Scan for the cell matching the given text and deliver its [X, Y] coordinate at center. 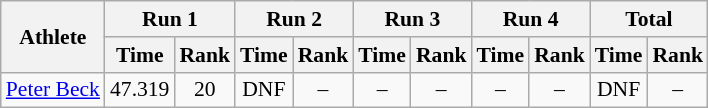
Peter Beck [53, 90]
20 [204, 90]
Athlete [53, 36]
47.319 [140, 90]
Run 1 [170, 19]
Total [649, 19]
Run 2 [294, 19]
Run 4 [530, 19]
Run 3 [412, 19]
